Determine the [X, Y] coordinate at the center of the cell enclosing the given text.  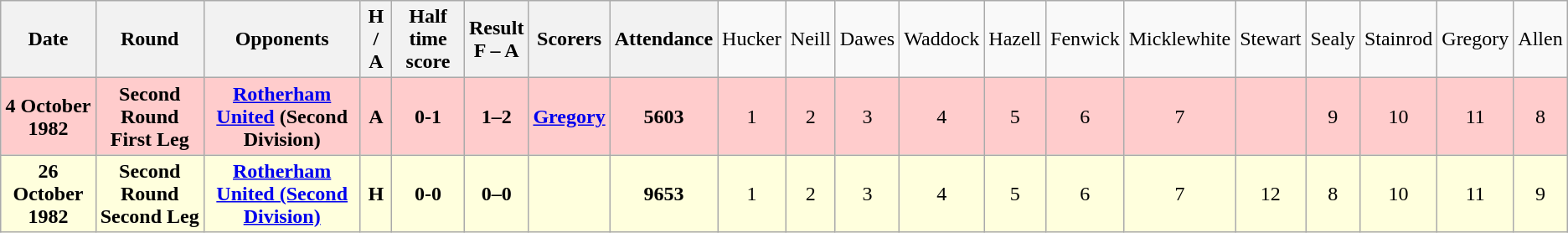
4 October 1982 [49, 116]
0–0 [497, 194]
Dawes [867, 39]
Scorers [570, 39]
ResultF – A [497, 39]
Allen [1540, 39]
Waddock [941, 39]
Hucker [752, 39]
1–2 [497, 116]
26 October 1982 [49, 194]
Opponents [281, 39]
Neill [811, 39]
Second Round Second Leg [149, 194]
Date [49, 39]
Sealy [1333, 39]
Micklewhite [1179, 39]
Half time score [429, 39]
Fenwick [1086, 39]
H [376, 194]
9653 [663, 194]
12 [1271, 194]
Round [149, 39]
Attendance [663, 39]
H / A [376, 39]
Hazell [1015, 39]
Second Round First Leg [149, 116]
Stewart [1271, 39]
Stainrod [1398, 39]
5603 [663, 116]
0-1 [429, 116]
A [376, 116]
0-0 [429, 194]
